From the cell containing the given text, extract its center point as [X, Y] coordinate. 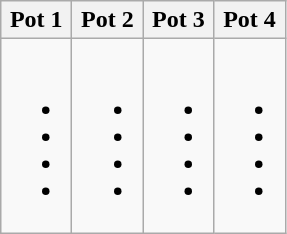
Pot 4 [250, 20]
Pot 3 [178, 20]
Pot 2 [108, 20]
Pot 1 [36, 20]
